From the cell containing the given text, extract its center point as (X, Y) coordinate. 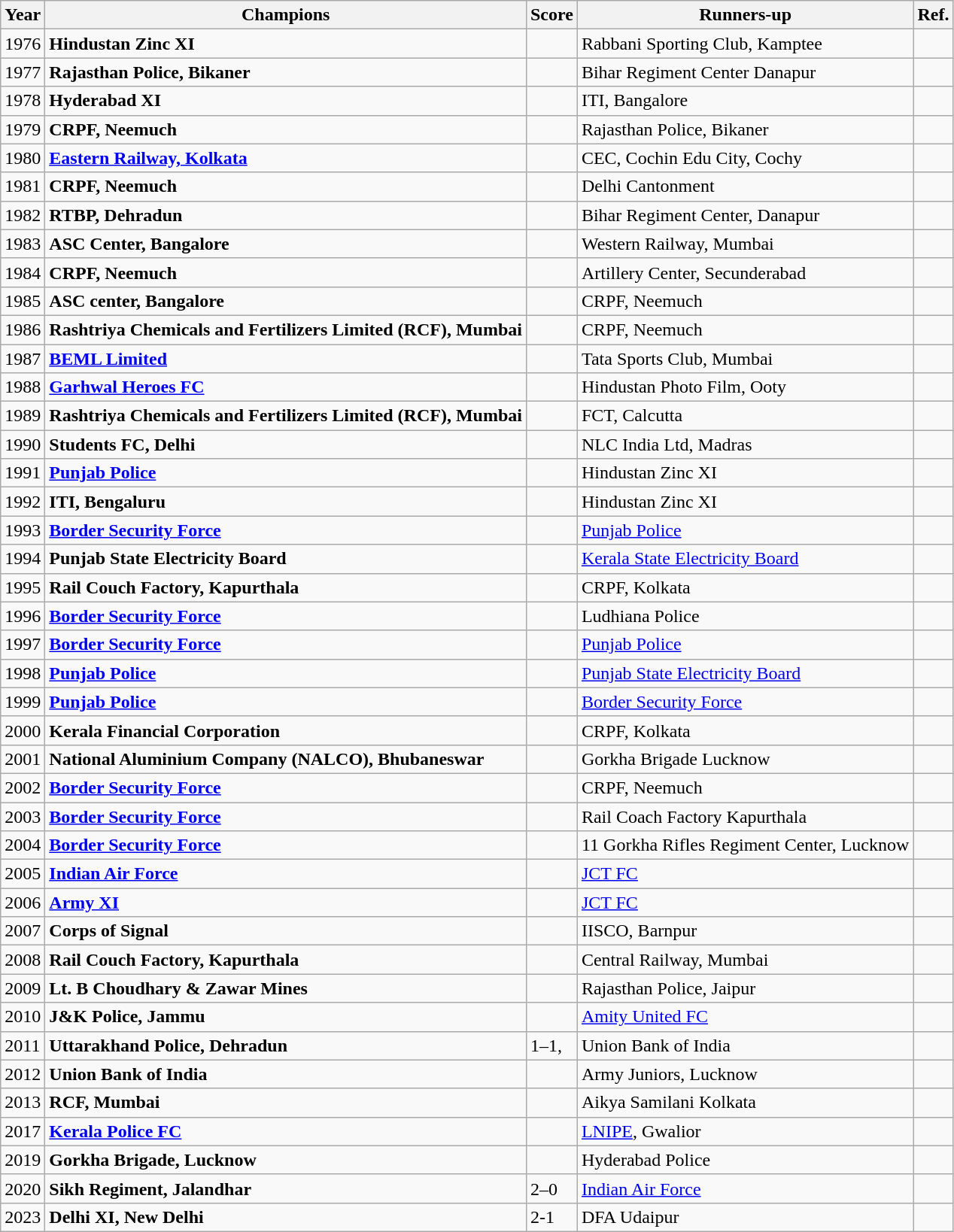
FCT, Calcutta (745, 416)
1999 (23, 702)
Kerala State Electricity Board (745, 559)
LNIPE, Gwalior (745, 1131)
1991 (23, 473)
ITI, Bangalore (745, 101)
RTBP, Dehradun (286, 215)
2000 (23, 730)
2004 (23, 845)
2003 (23, 816)
1980 (23, 158)
Delhi XI, New Delhi (286, 1217)
Lt. B Choudhary & Zawar Mines (286, 988)
Runners-up (745, 15)
1993 (23, 530)
Kerala Financial Corporation (286, 730)
RCF, Mumbai (286, 1103)
Amity United FC (745, 1017)
Bihar Regiment Center Danapur (745, 72)
Sikh Regiment, Jalandhar (286, 1188)
Eastern Railway, Kolkata (286, 158)
ASC Center, Bangalore (286, 244)
1989 (23, 416)
Western Railway, Mumbai (745, 244)
Year (23, 15)
Delhi Cantonment (745, 187)
1987 (23, 359)
Hyderabad XI (286, 101)
1994 (23, 559)
Bihar Regiment Center, Danapur (745, 215)
1986 (23, 329)
DFA Udaipur (745, 1217)
ASC center, Bangalore (286, 301)
Ref. (933, 15)
Aikya Samilani Kolkata (745, 1103)
2019 (23, 1160)
1995 (23, 587)
1982 (23, 215)
Tata Sports Club, Mumbai (745, 359)
2017 (23, 1131)
1985 (23, 301)
2-1 (551, 1217)
11 Gorkha Rifles Regiment Center, Lucknow (745, 845)
1979 (23, 129)
Rajasthan Police, Jaipur (745, 988)
1998 (23, 673)
1996 (23, 616)
Kerala Police FC (286, 1131)
2007 (23, 931)
Corps of Signal (286, 931)
ITI, Bengaluru (286, 502)
Army XI (286, 903)
1984 (23, 272)
Hindustan Photo Film, Ooty (745, 387)
1978 (23, 101)
2008 (23, 960)
1992 (23, 502)
2002 (23, 787)
Uttarakhand Police, Dehradun (286, 1045)
2005 (23, 874)
Ludhiana Police (745, 616)
1983 (23, 244)
Gorkha Brigade, Lucknow (286, 1160)
2011 (23, 1045)
Rabbani Sporting Club, Kamptee (745, 44)
2013 (23, 1103)
2006 (23, 903)
Central Railway, Mumbai (745, 960)
1997 (23, 645)
2012 (23, 1074)
2009 (23, 988)
IISCO, Barnpur (745, 931)
CEC, Cochin Edu City, Cochy (745, 158)
NLC India Ltd, Madras (745, 445)
1–1, (551, 1045)
Score (551, 15)
1990 (23, 445)
1981 (23, 187)
1976 (23, 44)
Artillery Center, Secunderabad (745, 272)
National Aluminium Company (NALCO), Bhubaneswar (286, 759)
Army Juniors, Lucknow (745, 1074)
1988 (23, 387)
Champions (286, 15)
2020 (23, 1188)
Rail Coach Factory Kapurthala (745, 816)
1977 (23, 72)
2001 (23, 759)
2010 (23, 1017)
Hyderabad Police (745, 1160)
Students FC, Delhi (286, 445)
2023 (23, 1217)
BEML Limited (286, 359)
J&K Police, Jammu (286, 1017)
Garhwal Heroes FC (286, 387)
2–0 (551, 1188)
Gorkha Brigade Lucknow (745, 759)
